Pinpoint the cell where the given text exists, returning its [x, y] midpoint coordinate. 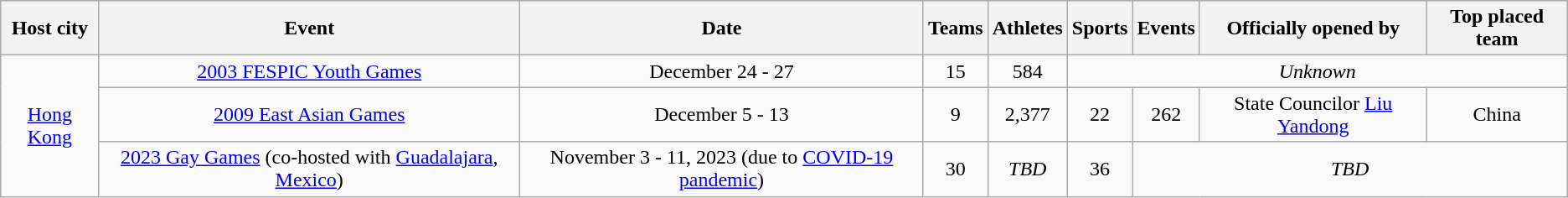
Teams [955, 29]
Host city [50, 29]
Date [722, 29]
December 24 - 27 [722, 71]
584 [1027, 71]
15 [955, 71]
Officially opened by [1313, 29]
December 5 - 13 [722, 114]
Hong Kong [50, 126]
Top placed team [1497, 29]
Events [1166, 29]
State Councilor Liu Yandong [1313, 114]
262 [1166, 114]
November 3 - 11, 2023 (due to COVID-19 pandemic) [722, 169]
2,377 [1027, 114]
2009 East Asian Games [310, 114]
Sports [1100, 29]
2003 FESPIC Youth Games [310, 71]
36 [1100, 169]
30 [955, 169]
China [1497, 114]
9 [955, 114]
2023 Gay Games (co-hosted with Guadalajara, Mexico) [310, 169]
Event [310, 29]
Unknown [1317, 71]
22 [1100, 114]
Athletes [1027, 29]
